Return [x, y] of the center of cell containing provided text 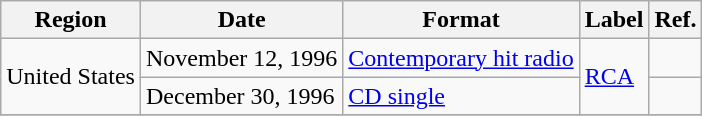
Format [461, 20]
November 12, 1996 [241, 58]
United States [71, 77]
Ref. [676, 20]
Region [71, 20]
Label [614, 20]
CD single [461, 96]
Date [241, 20]
RCA [614, 77]
December 30, 1996 [241, 96]
Contemporary hit radio [461, 58]
